From the cell containing the given text, extract its center point as (X, Y) coordinate. 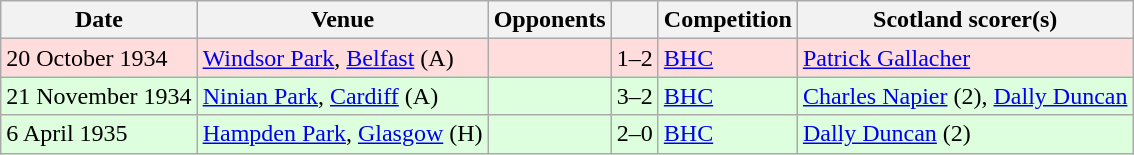
Ninian Park, Cardiff (A) (342, 96)
Hampden Park, Glasgow (H) (342, 134)
Charles Napier (2), Dally Duncan (965, 96)
21 November 1934 (99, 96)
Dally Duncan (2) (965, 134)
Opponents (550, 20)
2–0 (634, 134)
3–2 (634, 96)
Scotland scorer(s) (965, 20)
1–2 (634, 58)
Competition (728, 20)
Date (99, 20)
Patrick Gallacher (965, 58)
Windsor Park, Belfast (A) (342, 58)
20 October 1934 (99, 58)
Venue (342, 20)
6 April 1935 (99, 134)
